Pinpoint the cell where the given text exists, returning its [x, y] midpoint coordinate. 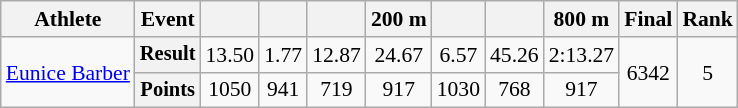
Athlete [68, 19]
24.67 [399, 55]
Eunice Barber [68, 72]
Rank [708, 19]
12.87 [336, 55]
13.50 [230, 55]
2:13.27 [582, 55]
768 [514, 90]
1050 [230, 90]
200 m [399, 19]
Points [168, 90]
45.26 [514, 55]
5 [708, 72]
6.57 [458, 55]
800 m [582, 19]
941 [283, 90]
Result [168, 55]
Event [168, 19]
Final [648, 19]
1030 [458, 90]
719 [336, 90]
6342 [648, 72]
1.77 [283, 55]
